Return the [x, y] coordinate for the center point of the cell that contains the specified text.  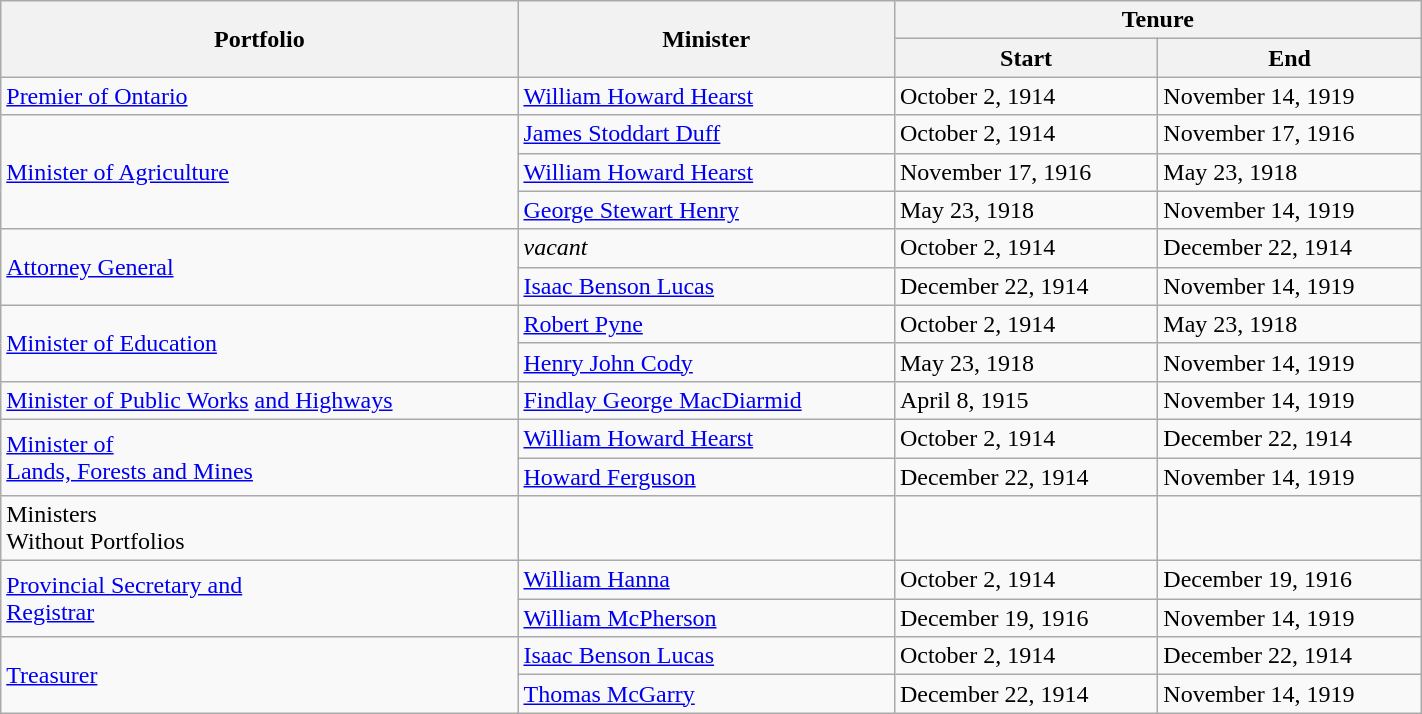
Minister [706, 39]
Henry John Cody [706, 362]
Attorney General [260, 267]
End [1290, 58]
Premier of Ontario [260, 96]
Minister of Education [260, 343]
George Stewart Henry [706, 210]
James Stoddart Duff [706, 134]
Treasurer [260, 675]
Portfolio [260, 39]
Minister of Lands, Forests and Mines [260, 457]
Thomas McGarry [706, 694]
Start [1026, 58]
Minister of Agriculture [260, 172]
Howard Ferguson [706, 477]
Robert Pyne [706, 324]
William McPherson [706, 618]
Provincial Secretary and Registrar [260, 599]
Ministers Without Portfolios [260, 528]
William Hanna [706, 580]
April 8, 1915 [1026, 400]
Minister of Public Works and Highways [260, 400]
vacant [706, 248]
Tenure [1158, 20]
Findlay George MacDiarmid [706, 400]
